Output the [X, Y] coordinate of the center of the cell containing the given text.  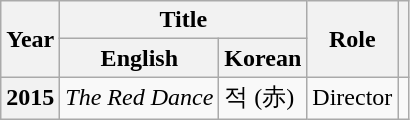
Title [184, 20]
Year [30, 39]
Role [352, 39]
The Red Dance [140, 98]
적 (赤) [263, 98]
Korean [263, 58]
English [140, 58]
2015 [30, 98]
Director [352, 98]
